Pinpoint the cell where the given text exists, returning its [X, Y] midpoint coordinate. 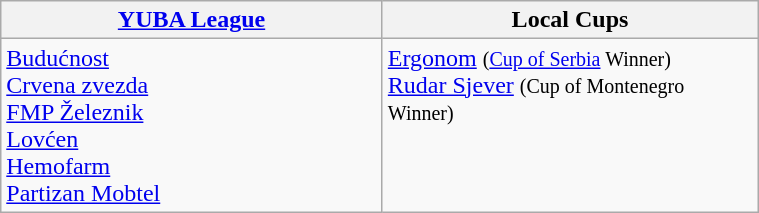
YUBA League [192, 20]
BudućnostCrvena zvezdaFMP ŽeleznikLovćenHemofarmPartizan Mobtel [192, 126]
Ergonom (Cup of Serbia Winner)Rudar Sjever (Cup of Montenegro Winner) [570, 126]
Local Cups [570, 20]
